Capture the cell that displays the provided text and extract its (x, y) central coordinate. 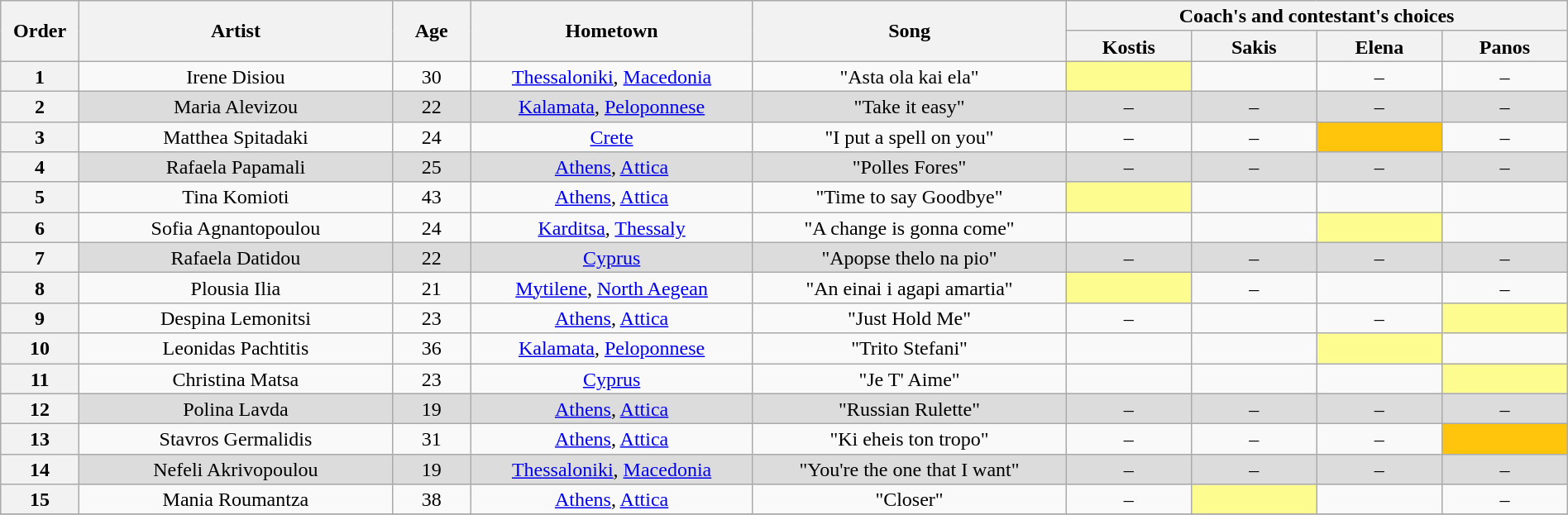
Karditsa, Thessaly (612, 228)
Elena (1379, 46)
11 (40, 379)
Mania Roumantza (235, 499)
"Je T' Aime" (910, 379)
"I put a spell on you" (910, 137)
Nefeli Akrivopoulou (235, 470)
Christina Matsa (235, 379)
43 (432, 197)
2 (40, 106)
4 (40, 167)
31 (432, 440)
1 (40, 76)
15 (40, 499)
Sakis (1255, 46)
3 (40, 137)
"Russian Rulette" (910, 408)
"Ki eheis ton tropo" (910, 440)
Sofia Agnantopoulou (235, 228)
Stavros Germalidis (235, 440)
"Just Hold Me" (910, 317)
Rafaela Datidou (235, 258)
Kostis (1129, 46)
"Apopse thelo na pio" (910, 258)
Rafaela Papamali (235, 167)
"Take it easy" (910, 106)
Coach's and contestant's choices (1317, 17)
6 (40, 228)
Mytilene, North Aegean (612, 288)
Polina Lavda (235, 408)
Leonidas Pachtitis (235, 349)
38 (432, 499)
8 (40, 288)
Crete (612, 137)
9 (40, 317)
"An einai i agapi amartia" (910, 288)
12 (40, 408)
7 (40, 258)
Plousia Ilia (235, 288)
"Closer" (910, 499)
Panos (1505, 46)
Hometown (612, 31)
Despina Lemonitsi (235, 317)
"Asta ola kai ela" (910, 76)
30 (432, 76)
Matthea Spitadaki (235, 137)
14 (40, 470)
13 (40, 440)
"A change is gonna come" (910, 228)
"Polles Fores" (910, 167)
21 (432, 288)
10 (40, 349)
Maria Alevizou (235, 106)
Age (432, 31)
Artist (235, 31)
36 (432, 349)
5 (40, 197)
25 (432, 167)
"Trito Stefani" (910, 349)
Tina Komioti (235, 197)
Song (910, 31)
"Time to say Goodbye" (910, 197)
Order (40, 31)
"You're the one that I want" (910, 470)
Irene Disiou (235, 76)
